Pinpoint the cell where the given text exists, returning its [x, y] midpoint coordinate. 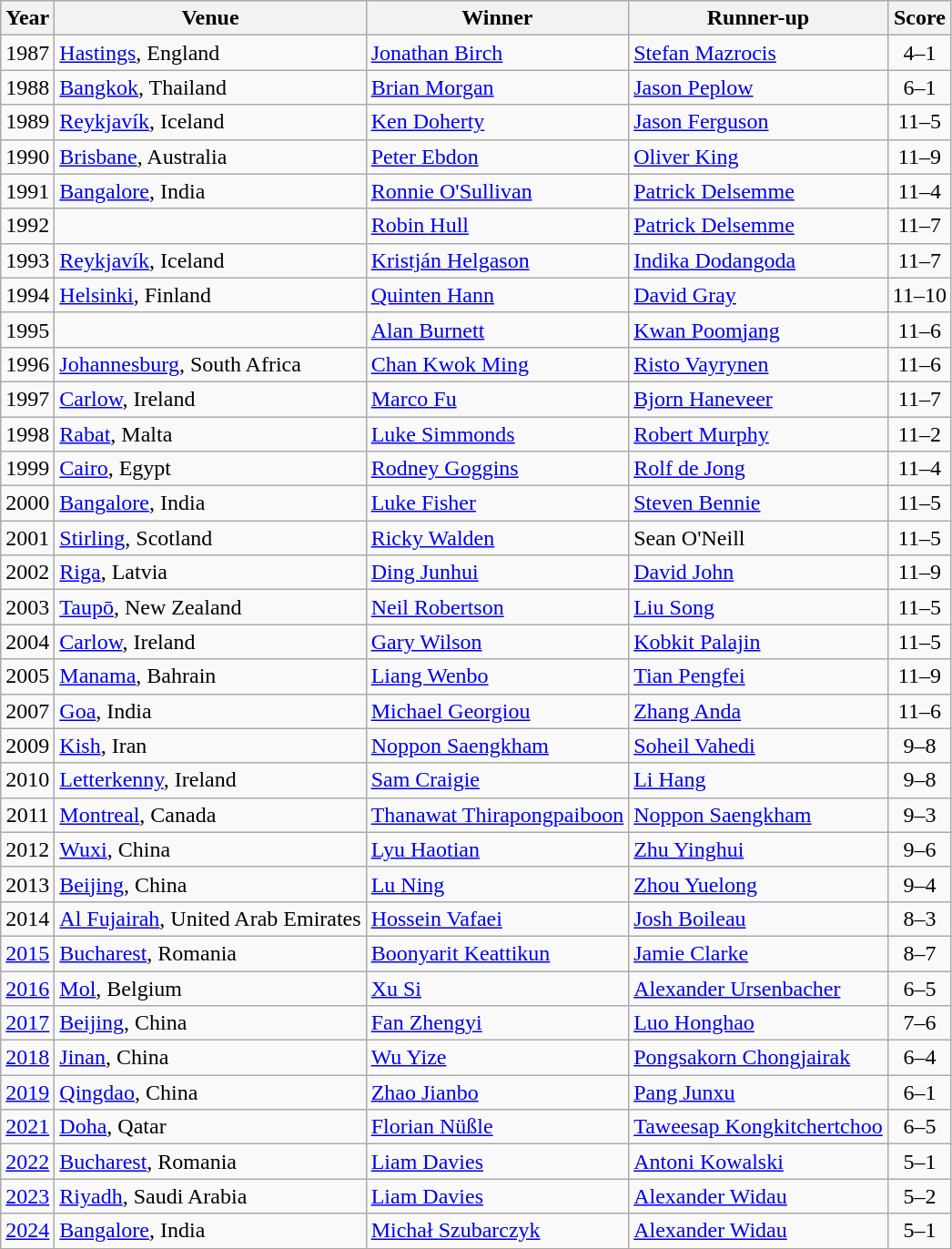
2014 [27, 919]
9–6 [919, 849]
1987 [27, 53]
Cairo, Egypt [210, 469]
Pang Junxu [759, 1092]
Josh Boileau [759, 919]
Jonathan Birch [497, 53]
Score [919, 18]
1997 [27, 399]
Runner-up [759, 18]
Al Fujairah, United Arab Emirates [210, 919]
2012 [27, 849]
Chan Kwok Ming [497, 364]
2022 [27, 1162]
Quinten Hann [497, 295]
Johannesburg, South Africa [210, 364]
Manama, Bahrain [210, 676]
9–3 [919, 815]
Helsinki, Finland [210, 295]
Alan Burnett [497, 330]
Jinan, China [210, 1058]
8–3 [919, 919]
Hastings, England [210, 53]
Xu Si [497, 988]
Montreal, Canada [210, 815]
Gary Wilson [497, 642]
Oliver King [759, 157]
2024 [27, 1231]
Luke Fisher [497, 503]
5–2 [919, 1196]
David John [759, 573]
1996 [27, 364]
11–2 [919, 434]
Sam Craigie [497, 780]
Rodney Goggins [497, 469]
Taupō, New Zealand [210, 607]
Wu Yize [497, 1058]
Doha, Qatar [210, 1127]
Tian Pengfei [759, 676]
2011 [27, 815]
Risto Vayrynen [759, 364]
1991 [27, 191]
Antoni Kowalski [759, 1162]
Jason Ferguson [759, 122]
Pongsakorn Chongjairak [759, 1058]
Winner [497, 18]
2013 [27, 884]
1989 [27, 122]
2004 [27, 642]
Alexander Ursenbacher [759, 988]
1994 [27, 295]
Riga, Latvia [210, 573]
Letterkenny, Ireland [210, 780]
9–4 [919, 884]
2007 [27, 711]
2003 [27, 607]
Brisbane, Australia [210, 157]
Stirling, Scotland [210, 538]
Zhang Anda [759, 711]
Bjorn Haneveer [759, 399]
Liang Wenbo [497, 676]
Zhao Jianbo [497, 1092]
Neil Robertson [497, 607]
Wuxi, China [210, 849]
Rabat, Malta [210, 434]
Ken Doherty [497, 122]
Soheil Vahedi [759, 746]
1993 [27, 260]
1992 [27, 226]
2021 [27, 1127]
1990 [27, 157]
Fan Zhengyi [497, 1023]
Thanawat Thirapongpaiboon [497, 815]
Zhu Yinghui [759, 849]
Jamie Clarke [759, 953]
Venue [210, 18]
1999 [27, 469]
2017 [27, 1023]
2009 [27, 746]
Liu Song [759, 607]
2010 [27, 780]
Zhou Yuelong [759, 884]
Stefan Mazrocis [759, 53]
Goa, India [210, 711]
2016 [27, 988]
Brian Morgan [497, 87]
Robin Hull [497, 226]
11–10 [919, 295]
Michael Georgiou [497, 711]
1988 [27, 87]
Jason Peplow [759, 87]
Kristján Helgason [497, 260]
Robert Murphy [759, 434]
Lyu Haotian [497, 849]
Kwan Poomjang [759, 330]
Ding Junhui [497, 573]
Riyadh, Saudi Arabia [210, 1196]
Luo Honghao [759, 1023]
1998 [27, 434]
Lu Ning [497, 884]
Hossein Vafaei [497, 919]
Ricky Walden [497, 538]
4–1 [919, 53]
Michał Szubarczyk [497, 1231]
Taweesap Kongkitchertchoo [759, 1127]
1995 [27, 330]
Li Hang [759, 780]
Steven Bennie [759, 503]
Marco Fu [497, 399]
Kish, Iran [210, 746]
2019 [27, 1092]
8–7 [919, 953]
Ronnie O'Sullivan [497, 191]
6–4 [919, 1058]
Year [27, 18]
David Gray [759, 295]
2018 [27, 1058]
2001 [27, 538]
2002 [27, 573]
2023 [27, 1196]
Peter Ebdon [497, 157]
Kobkit Palajin [759, 642]
2005 [27, 676]
Qingdao, China [210, 1092]
Sean O'Neill [759, 538]
Boonyarit Keattikun [497, 953]
2000 [27, 503]
Indika Dodangoda [759, 260]
2015 [27, 953]
Bangkok, Thailand [210, 87]
Mol, Belgium [210, 988]
Florian Nüßle [497, 1127]
Luke Simmonds [497, 434]
Rolf de Jong [759, 469]
7–6 [919, 1023]
